From the cell containing the given text, extract its center point as [x, y] coordinate. 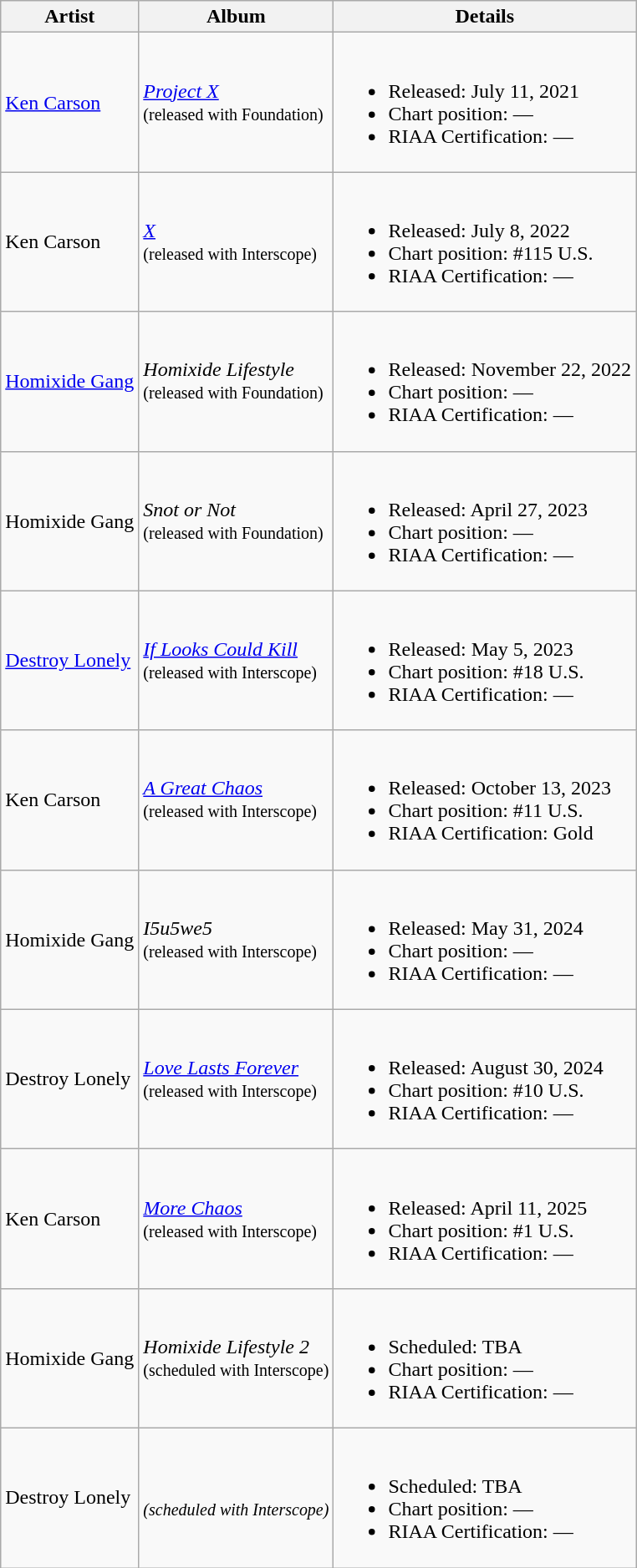
Details [485, 17]
Released: July 8, 2022Chart position: #115 U.S.RIAA Certification: — [485, 242]
If Looks Could Kill(released with Interscope) [236, 660]
Snot or Not(released with Foundation) [236, 521]
Released: August 30, 2024Chart position: #10 U.S.RIAA Certification: — [485, 1079]
More Chaos(released with Interscope) [236, 1218]
Released: April 27, 2023Chart position: —RIAA Certification: — [485, 521]
Released: May 5, 2023Chart position: #18 U.S.RIAA Certification: — [485, 660]
Released: May 31, 2024Chart position: —RIAA Certification: — [485, 939]
Released: October 13, 2023Chart position: #11 U.S.RIAA Certification: Gold [485, 800]
(scheduled with Interscope) [236, 1497]
Released: July 11, 2021Chart position: —RIAA Certification: — [485, 102]
X(released with Interscope) [236, 242]
I5u5we5(released with Interscope) [236, 939]
Album [236, 17]
Released: April 11, 2025Chart position: #1 U.S.RIAA Certification: — [485, 1218]
Homixide Lifestyle 2(scheduled with Interscope) [236, 1358]
Love Lasts Forever(released with Interscope) [236, 1079]
Artist [70, 17]
Released: November 22, 2022Chart position: —RIAA Certification: — [485, 381]
A Great Chaos(released with Interscope) [236, 800]
Homixide Lifestyle(released with Foundation) [236, 381]
Project X(released with Foundation) [236, 102]
